Scan for the cell matching the given text and deliver its (X, Y) coordinate at center. 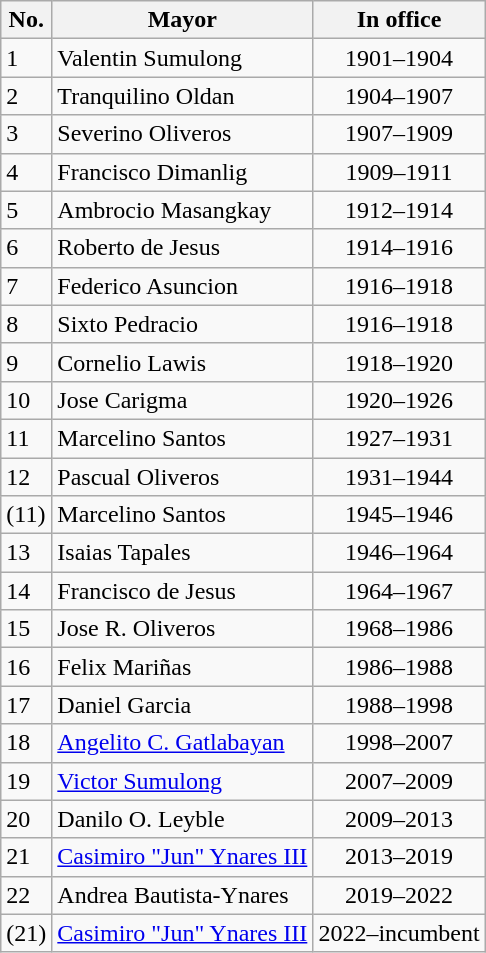
Mayor (182, 20)
1986–1988 (399, 667)
4 (26, 172)
13 (26, 553)
5 (26, 210)
18 (26, 743)
1945–1946 (399, 515)
Jose Carigma (182, 400)
1920–1926 (399, 400)
2 (26, 96)
Andrea Bautista-Ynares (182, 895)
2019–2022 (399, 895)
2009–2013 (399, 819)
Jose R. Oliveros (182, 629)
3 (26, 134)
9 (26, 362)
1912–1914 (399, 210)
12 (26, 477)
(21) (26, 933)
10 (26, 400)
1901–1904 (399, 58)
Severino Oliveros (182, 134)
1914–1916 (399, 248)
1998–2007 (399, 743)
Valentin Sumulong (182, 58)
6 (26, 248)
1909–1911 (399, 172)
Angelito C. Gatlabayan (182, 743)
20 (26, 819)
Sixto Pedracio (182, 324)
Victor Sumulong (182, 781)
In office (399, 20)
1931–1944 (399, 477)
7 (26, 286)
15 (26, 629)
22 (26, 895)
1907–1909 (399, 134)
2022–incumbent (399, 933)
Daniel Garcia (182, 705)
Pascual Oliveros (182, 477)
1927–1931 (399, 438)
17 (26, 705)
Tranquilino Oldan (182, 96)
Roberto de Jesus (182, 248)
Ambrocio Masangkay (182, 210)
19 (26, 781)
1946–1964 (399, 553)
14 (26, 591)
No. (26, 20)
11 (26, 438)
Francisco de Jesus (182, 591)
1904–1907 (399, 96)
Isaias Tapales (182, 553)
1988–1998 (399, 705)
Felix Mariñas (182, 667)
Danilo O. Leyble (182, 819)
21 (26, 857)
(11) (26, 515)
1918–1920 (399, 362)
1964–1967 (399, 591)
1968–1986 (399, 629)
16 (26, 667)
8 (26, 324)
2007–2009 (399, 781)
1 (26, 58)
Francisco Dimanlig (182, 172)
Cornelio Lawis (182, 362)
Federico Asuncion (182, 286)
2013–2019 (399, 857)
